Pinpoint the cell where the given text exists, returning its [X, Y] midpoint coordinate. 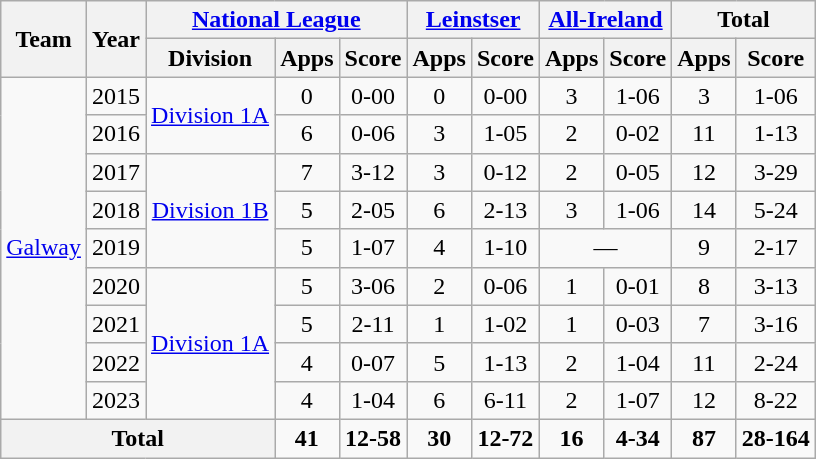
2015 [116, 96]
1-10 [505, 248]
2-13 [505, 210]
2019 [116, 248]
6-11 [505, 400]
0-03 [638, 324]
0-02 [638, 134]
0-07 [373, 362]
30 [439, 438]
2021 [116, 324]
Division [210, 58]
3-13 [776, 286]
3-12 [373, 172]
Team [44, 39]
All-Ireland [605, 20]
3-16 [776, 324]
1-02 [505, 324]
2016 [116, 134]
3-06 [373, 286]
2017 [116, 172]
2-11 [373, 324]
National League [276, 20]
12-72 [505, 438]
5-24 [776, 210]
Division 1B [210, 210]
41 [307, 438]
2018 [116, 210]
4-34 [638, 438]
8 [704, 286]
87 [704, 438]
3-29 [776, 172]
0-05 [638, 172]
14 [704, 210]
8-22 [776, 400]
1-05 [505, 134]
2-24 [776, 362]
0-12 [505, 172]
2023 [116, 400]
9 [704, 248]
Galway [44, 248]
2022 [116, 362]
2-05 [373, 210]
16 [571, 438]
2020 [116, 286]
2-17 [776, 248]
— [605, 248]
Leinstser [473, 20]
12-58 [373, 438]
28-164 [776, 438]
Year [116, 39]
0-01 [638, 286]
